Scan for the cell matching the given text and deliver its [x, y] coordinate at center. 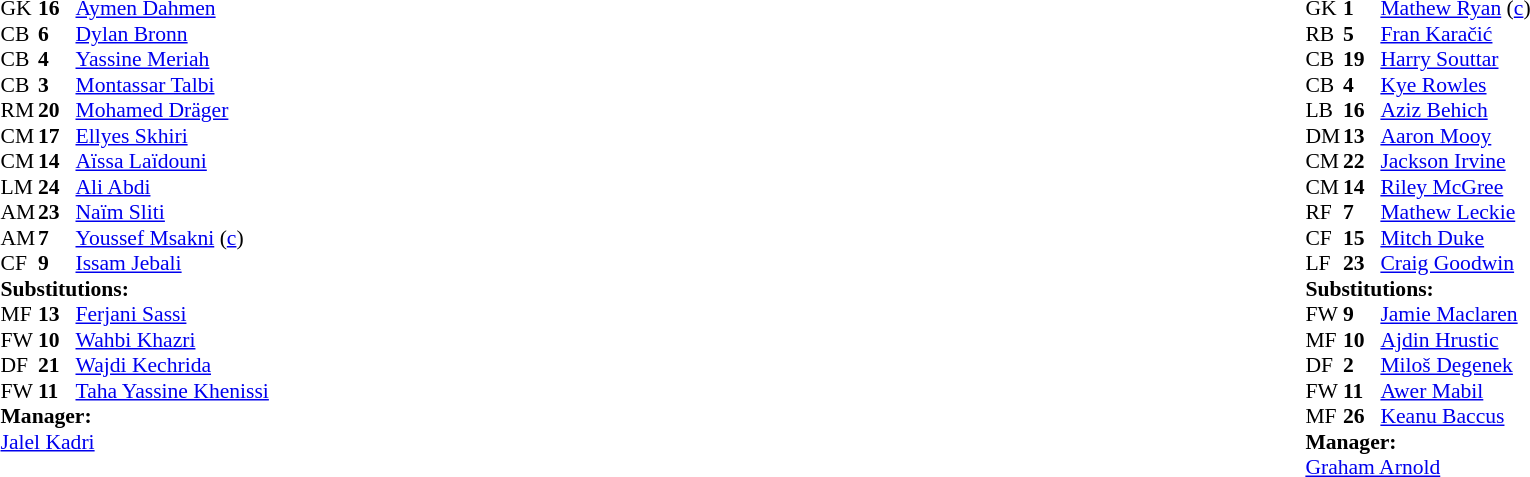
RF [1324, 213]
Jalel Kadri [134, 442]
Kye Rowles [1455, 85]
Taha Yassine Khenissi [172, 391]
LB [1324, 111]
Aziz Behich [1455, 111]
Aïssa Laïdouni [172, 161]
Dylan Bronn [172, 34]
Keanu Baccus [1455, 417]
Ali Abdi [172, 187]
Fran Karačić [1455, 34]
Mitch Duke [1455, 238]
5 [1362, 34]
Jamie Maclaren [1455, 315]
Mohamed Dräger [172, 111]
Wajdi Kechrida [172, 365]
RB [1324, 34]
Ferjani Sassi [172, 315]
Harry Souttar [1455, 59]
DM [1324, 136]
2 [1362, 365]
RM [19, 111]
Montassar Talbi [172, 85]
Miloš Degenek [1455, 365]
26 [1362, 417]
6 [57, 34]
Mathew Leckie [1455, 213]
Yassine Meriah [172, 59]
LM [19, 187]
LF [1324, 263]
16 [1362, 111]
20 [57, 111]
Youssef Msakni (c) [172, 238]
15 [1362, 238]
Craig Goodwin [1455, 263]
Awer Mabil [1455, 391]
21 [57, 365]
Naïm Sliti [172, 213]
22 [1362, 161]
19 [1362, 59]
Aaron Mooy [1455, 136]
Jackson Irvine [1455, 161]
Ajdin Hrustic [1455, 340]
Wahbi Khazri [172, 340]
17 [57, 136]
3 [57, 85]
Riley McGree [1455, 187]
24 [57, 187]
Ellyes Skhiri [172, 136]
Issam Jebali [172, 263]
